Pinpoint the cell where the given text exists, returning its [X, Y] midpoint coordinate. 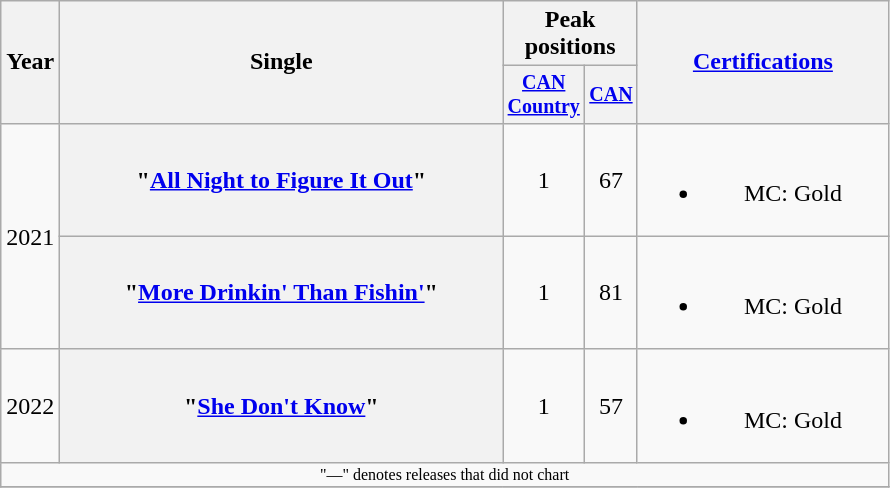
"More Drinkin' Than Fishin'" [282, 292]
"—" denotes releases that did not chart [445, 474]
Year [30, 62]
"All Night to Figure It Out" [282, 180]
Single [282, 62]
2022 [30, 406]
Peakpositions [570, 34]
Certifications [762, 62]
57 [612, 406]
CAN [612, 94]
CANCountry [544, 94]
2021 [30, 236]
67 [612, 180]
81 [612, 292]
"She Don't Know" [282, 406]
